Pinpoint the cell where the given text exists, returning its (x, y) midpoint coordinate. 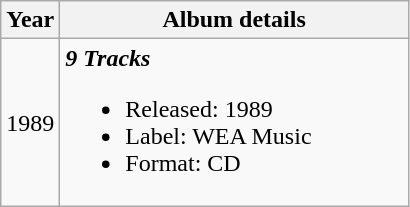
9 TracksReleased: 1989Label: WEA MusicFormat: CD (234, 122)
Album details (234, 20)
1989 (30, 122)
Year (30, 20)
